Locate the cell with the specified text and output its [x, y] center coordinate. 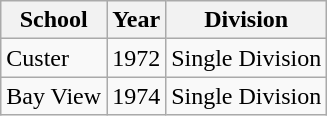
School [54, 20]
Bay View [54, 96]
Custer [54, 58]
1974 [136, 96]
1972 [136, 58]
Year [136, 20]
Division [246, 20]
